Pinpoint the cell where the given text exists, returning its (x, y) midpoint coordinate. 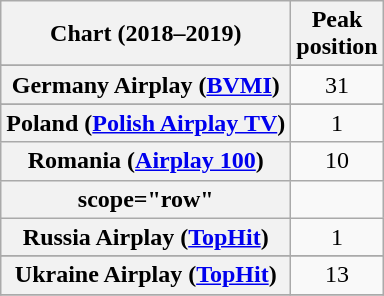
Peakposition (337, 34)
Ukraine Airplay (TopHit) (146, 275)
Poland (Polish Airplay TV) (146, 123)
scope="row" (146, 199)
Russia Airplay (TopHit) (146, 237)
Germany Airplay (BVMI) (146, 85)
10 (337, 161)
Romania (Airplay 100) (146, 161)
13 (337, 275)
Chart (2018–2019) (146, 34)
31 (337, 85)
